Pinpoint the cell where the given text exists, returning its [X, Y] midpoint coordinate. 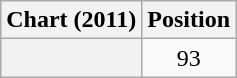
Position [189, 20]
93 [189, 58]
Chart (2011) [72, 20]
